Return the (x, y) coordinate for the center point of the cell that contains the specified text.  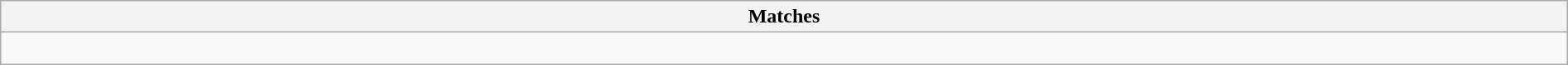
Matches (784, 17)
